Find where the given text appears and provide that cell's center as (X, Y) coordinate. 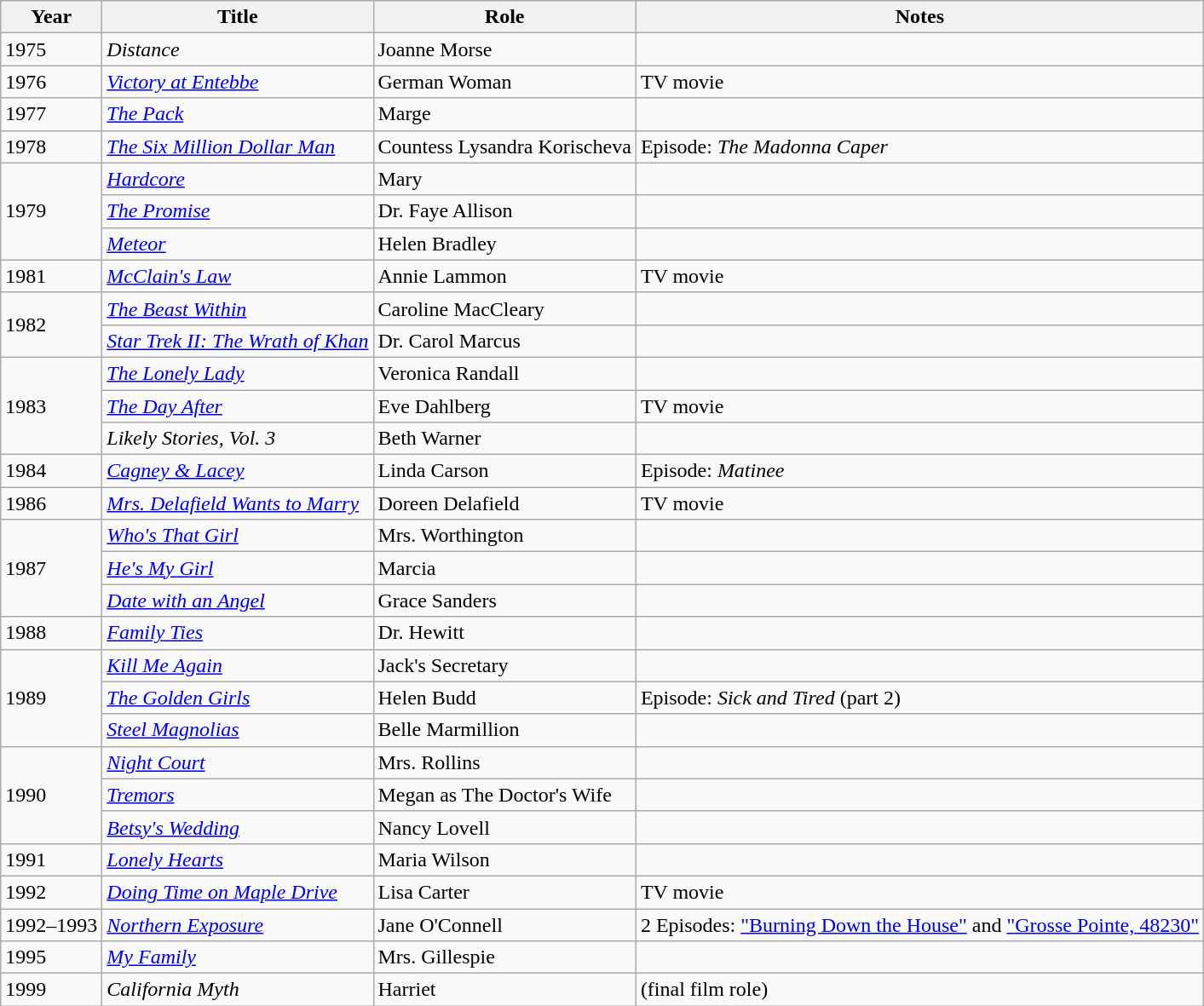
1976 (51, 82)
The Beast Within (238, 308)
Episode: Sick and Tired (part 2) (919, 698)
The Day After (238, 406)
Episode: The Madonna Caper (919, 147)
Episode: Matinee (919, 471)
Veronica Randall (504, 373)
The Pack (238, 114)
German Woman (504, 82)
Kill Me Again (238, 665)
Annie Lammon (504, 276)
1979 (51, 211)
The Promise (238, 211)
Marge (504, 114)
Maria Wilson (504, 859)
1986 (51, 503)
The Six Million Dollar Man (238, 147)
Hardcore (238, 179)
Tremors (238, 795)
Grace Sanders (504, 601)
Star Trek II: The Wrath of Khan (238, 341)
1992–1993 (51, 924)
Notes (919, 17)
Helen Budd (504, 698)
Lisa Carter (504, 892)
Meteor (238, 244)
Victory at Entebbe (238, 82)
Doreen Delafield (504, 503)
1983 (51, 405)
My Family (238, 957)
1990 (51, 795)
Role (504, 17)
Countess Lysandra Korischeva (504, 147)
Jane O'Connell (504, 924)
Mrs. Rollins (504, 762)
Caroline MacCleary (504, 308)
Cagney & Lacey (238, 471)
Mrs. Delafield Wants to Marry (238, 503)
Title (238, 17)
Beth Warner (504, 439)
1991 (51, 859)
Megan as The Doctor's Wife (504, 795)
Linda Carson (504, 471)
1982 (51, 325)
Mrs. Worthington (504, 536)
Date with an Angel (238, 601)
McClain's Law (238, 276)
1995 (51, 957)
1978 (51, 147)
Marcia (504, 568)
Who's That Girl (238, 536)
Family Ties (238, 633)
Lonely Hearts (238, 859)
He's My Girl (238, 568)
Joanne Morse (504, 49)
Betsy's Wedding (238, 827)
Year (51, 17)
1984 (51, 471)
California Myth (238, 990)
(final film role) (919, 990)
Harriet (504, 990)
Distance (238, 49)
Dr. Hewitt (504, 633)
Helen Bradley (504, 244)
Mary (504, 179)
1975 (51, 49)
1992 (51, 892)
2 Episodes: "Burning Down the House" and "Grosse Pointe, 48230" (919, 924)
1987 (51, 568)
Mrs. Gillespie (504, 957)
1989 (51, 698)
1999 (51, 990)
Dr. Carol Marcus (504, 341)
Northern Exposure (238, 924)
Belle Marmillion (504, 730)
The Lonely Lady (238, 373)
Steel Magnolias (238, 730)
Dr. Faye Allison (504, 211)
Likely Stories, Vol. 3 (238, 439)
The Golden Girls (238, 698)
1977 (51, 114)
Doing Time on Maple Drive (238, 892)
Nancy Lovell (504, 827)
1988 (51, 633)
Jack's Secretary (504, 665)
1981 (51, 276)
Night Court (238, 762)
Eve Dahlberg (504, 406)
